Identify which cell holds the provided text, then report its (X, Y) central coordinate. 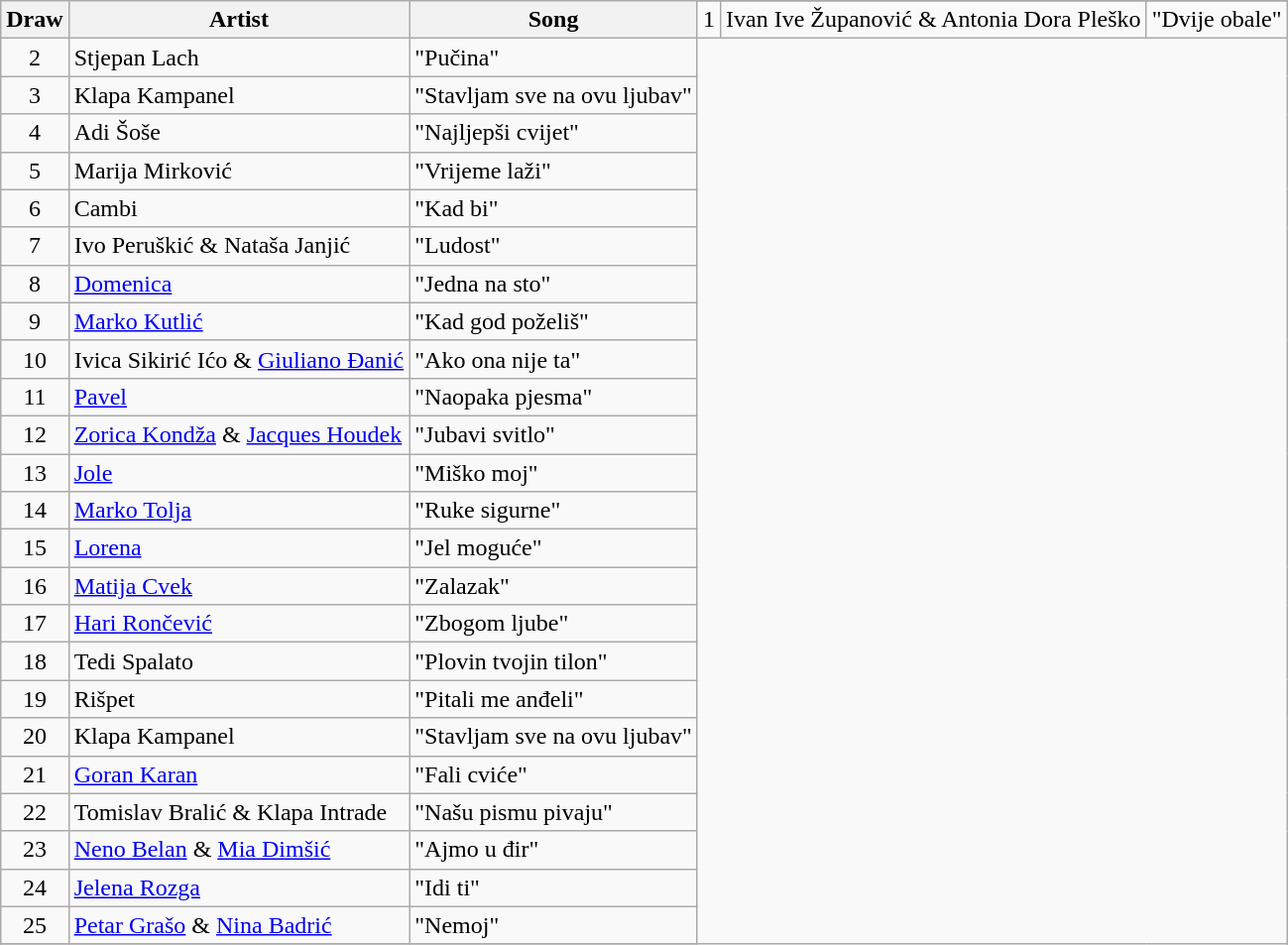
15 (35, 548)
"Jubavi svitlo" (553, 434)
7 (35, 246)
Petar Grašo & Nina Badrić (239, 925)
16 (35, 586)
Hari Rončević (239, 624)
"Pitali me anđeli" (553, 699)
"Nemoj" (553, 925)
8 (35, 284)
Goran Karan (239, 774)
Domenica (239, 284)
10 (35, 359)
"Kad bi" (553, 208)
"Ludost" (553, 246)
"Miško moj" (553, 473)
Song (553, 20)
18 (35, 661)
Lorena (239, 548)
Cambi (239, 208)
20 (35, 737)
5 (35, 171)
Ivan Ive Županović & Antonia Dora Pleško (933, 20)
Tomislav Bralić & Klapa Intrade (239, 812)
Artist (239, 20)
14 (35, 511)
Marija Mirković (239, 171)
3 (35, 95)
"Dvije obale" (1217, 20)
"Zalazak" (553, 586)
"Ajmo u đir" (553, 850)
Draw (35, 20)
2 (35, 58)
Marko Tolja (239, 511)
13 (35, 473)
"Fali cviće" (553, 774)
Marko Kutlić (239, 321)
"Zbogom ljube" (553, 624)
"Našu pismu pivaju" (553, 812)
Jelena Rozga (239, 887)
Ivica Sikirić Ićo & Giuliano Đanić (239, 359)
Rišpet (239, 699)
Ivo Peruškić & Nataša Janjić (239, 246)
"Naopaka pjesma" (553, 397)
Jole (239, 473)
1 (708, 20)
"Pučina" (553, 58)
"Kad god poželiš" (553, 321)
22 (35, 812)
6 (35, 208)
Zorica Kondža & Jacques Houdek (239, 434)
17 (35, 624)
24 (35, 887)
"Ako ona nije ta" (553, 359)
"Jel moguće" (553, 548)
12 (35, 434)
21 (35, 774)
4 (35, 133)
23 (35, 850)
Tedi Spalato (239, 661)
"Idi ti" (553, 887)
19 (35, 699)
Neno Belan & Mia Dimšić (239, 850)
"Plovin tvojin tilon" (553, 661)
Pavel (239, 397)
9 (35, 321)
"Vrijeme laži" (553, 171)
25 (35, 925)
"Najljepši cvijet" (553, 133)
Adi Šoše (239, 133)
Stjepan Lach (239, 58)
"Ruke sigurne" (553, 511)
Matija Cvek (239, 586)
"Jedna na sto" (553, 284)
11 (35, 397)
